Return the [X, Y] coordinate for the center point of the cell that contains the specified text.  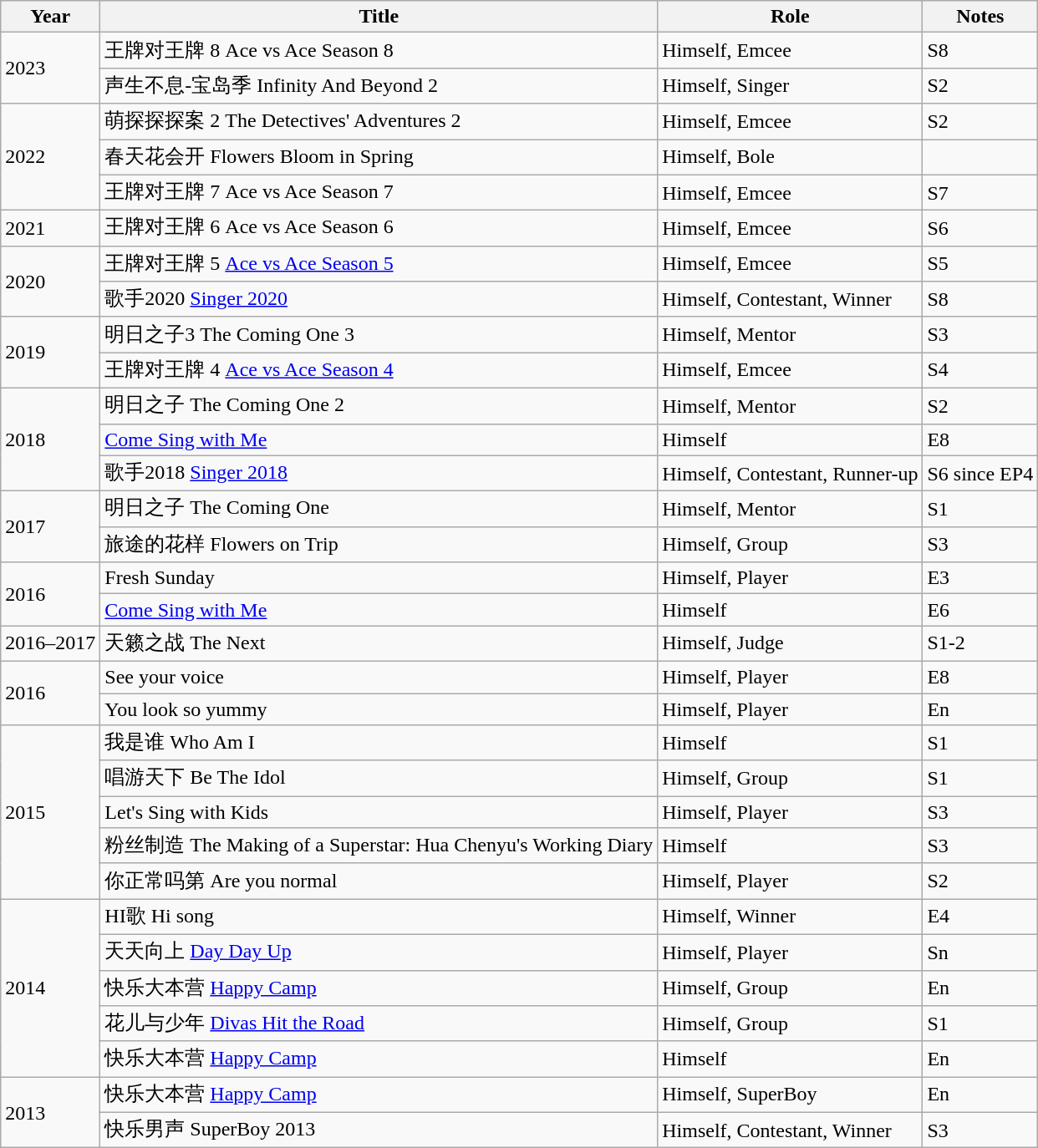
Fresh Sunday [379, 578]
Himself, Contestant, Runner-up [791, 473]
王牌对王牌 7 Ace vs Ace Season 7 [379, 192]
王牌对王牌 5 Ace vs Ace Season 5 [379, 264]
歌手2018 Singer 2018 [379, 473]
S6 [980, 229]
王牌对王牌 6 Ace vs Ace Season 6 [379, 229]
See your voice [379, 677]
旅途的花样 Flowers on Trip [379, 545]
2020 [50, 281]
Himself, Winner [791, 917]
2021 [50, 229]
Role [791, 17]
我是谁 Who Am I [379, 744]
HI歌 Hi song [379, 917]
天籁之战 The Next [379, 643]
声生不息-宝岛季 Infinity And Beyond 2 [379, 85]
快乐男声 SuperBoy 2013 [379, 1130]
2014 [50, 988]
E3 [980, 578]
2019 [50, 353]
2017 [50, 526]
明日之子3 The Coming One 3 [379, 334]
2018 [50, 439]
S5 [980, 264]
天天向上 Day Day Up [379, 952]
歌手2020 Singer 2020 [379, 299]
S7 [980, 192]
S6 since EP4 [980, 473]
Himself, Bole [791, 157]
Himself, SuperBoy [791, 1095]
2016–2017 [50, 643]
E6 [980, 610]
王牌对王牌 8 Ace vs Ace Season 8 [379, 50]
Himself, Singer [791, 85]
S1-2 [980, 643]
王牌对王牌 4 Ace vs Ace Season 4 [379, 371]
你正常吗第 Are you normal [379, 881]
花儿与少年 Divas Hit the Road [379, 1024]
E4 [980, 917]
明日之子 The Coming One [379, 510]
萌探探探案 2 The Detectives' Adventures 2 [379, 122]
2015 [50, 812]
春天花会开 Flowers Bloom in Spring [379, 157]
Himself, Judge [791, 643]
2022 [50, 157]
2023 [50, 69]
Title [379, 17]
粉丝制造 The Making of a Superstar: Hua Chenyu's Working Diary [379, 846]
2013 [50, 1113]
Sn [980, 952]
S4 [980, 371]
明日之子 The Coming One 2 [379, 406]
You look so yummy [379, 709]
Year [50, 17]
唱游天下 Be The Idol [379, 779]
Let's Sing with Kids [379, 812]
Notes [980, 17]
